Pinpoint the cell where the given text exists, returning its (X, Y) midpoint coordinate. 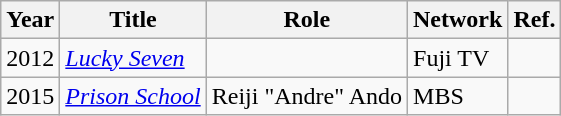
Network (458, 20)
Ref. (534, 20)
2015 (30, 96)
Prison School (133, 96)
Year (30, 20)
Title (133, 20)
Fuji TV (458, 58)
Role (306, 20)
Reiji "Andre" Ando (306, 96)
2012 (30, 58)
Lucky Seven (133, 58)
MBS (458, 96)
